Extract the [X, Y] coordinate from the center of the cell holding the provided text.  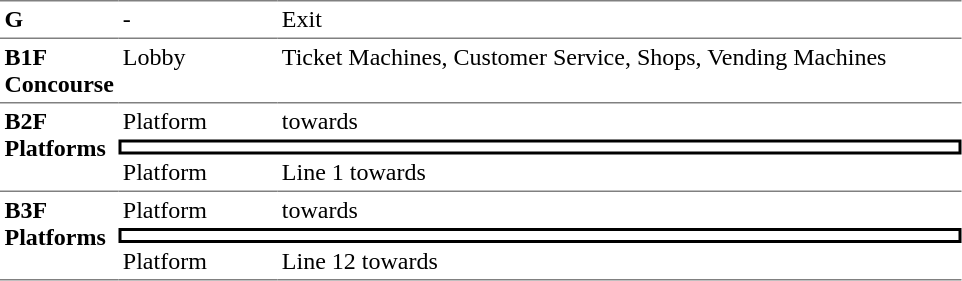
Line 12 towards [619, 262]
G [59, 19]
Line 1 towards [619, 173]
Lobby [198, 71]
Exit [619, 19]
B2F Platforms [59, 148]
Ticket Machines, Customer Service, Shops, Vending Machines [619, 71]
B1FConcourse [59, 71]
- [198, 19]
B3F Platforms [59, 236]
